From the cell containing the given text, extract its center point as (x, y) coordinate. 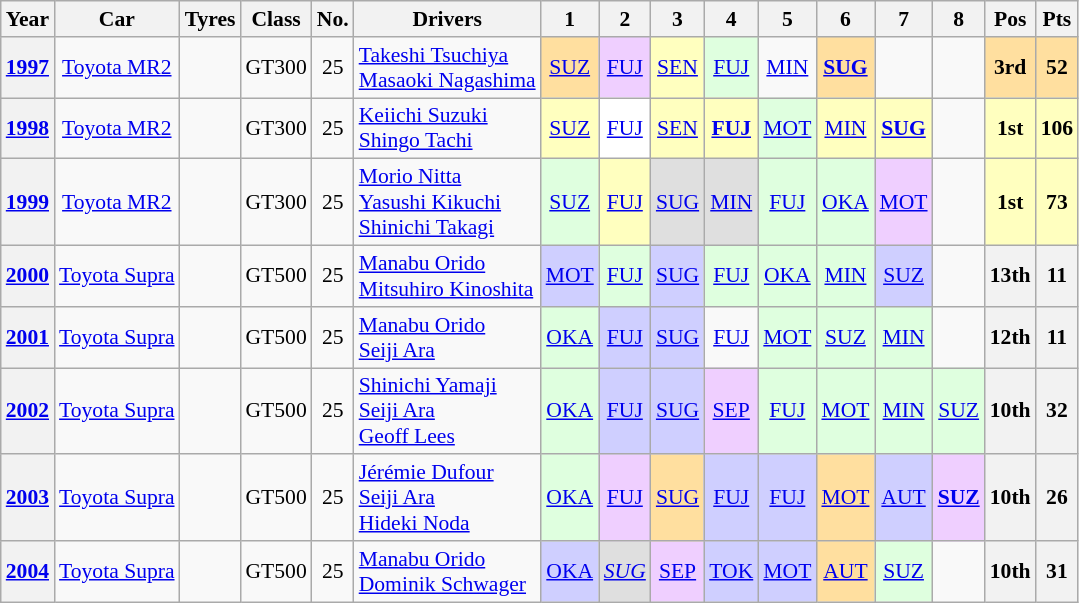
2003 (28, 498)
26 (1058, 498)
106 (1058, 128)
12th (1010, 338)
Manabu Orido Mitsuhiro Kinoshita (448, 276)
Pts (1058, 19)
Keiichi Suzuki Shingo Tachi (448, 128)
Tyres (210, 19)
52 (1058, 68)
32 (1058, 412)
6 (845, 19)
2000 (28, 276)
2002 (28, 412)
Shinichi Yamaji Seiji Ara Geoff Lees (448, 412)
13th (1010, 276)
31 (1058, 572)
Jérémie Dufour Seiji Ara Hideki Noda (448, 498)
2001 (28, 338)
Pos (1010, 19)
1998 (28, 128)
73 (1058, 202)
Morio Nitta Yasushi Kikuchi Shinichi Takagi (448, 202)
5 (787, 19)
1 (570, 19)
3 (678, 19)
TOK (731, 572)
Class (276, 19)
3rd (1010, 68)
4 (731, 19)
Takeshi Tsuchiya Masaoki Nagashima (448, 68)
1999 (28, 202)
Year (28, 19)
7 (903, 19)
No. (333, 19)
Drivers (448, 19)
Manabu Orido Dominik Schwager (448, 572)
Car (117, 19)
1997 (28, 68)
2004 (28, 572)
Manabu Orido Seiji Ara (448, 338)
8 (959, 19)
2 (625, 19)
